Search for the cell housing the specified text and yield its [X, Y] center coordinate. 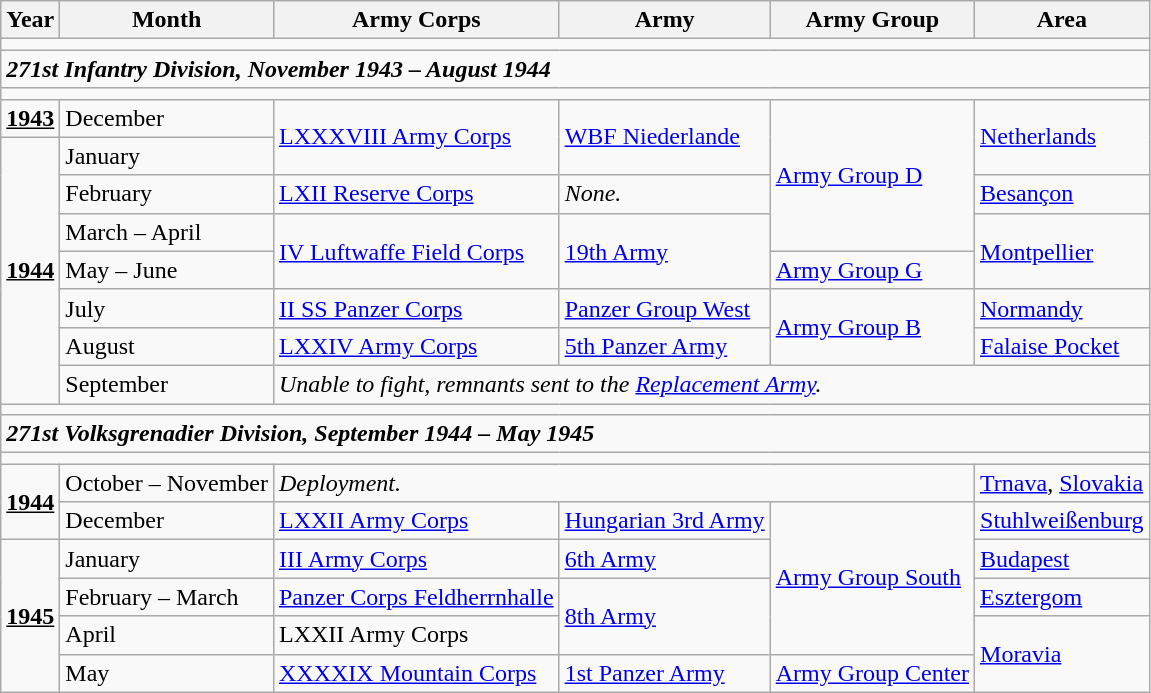
II SS Panzer Corps [416, 308]
1945 [30, 616]
1st Panzer Army [664, 673]
Normandy [1062, 308]
Army [664, 20]
Stuhlweißenburg [1062, 521]
Area [1062, 20]
May – June [167, 270]
Army Group D [872, 175]
None. [664, 194]
April [167, 635]
LXXIV Army Corps [416, 346]
Army Corps [416, 20]
March – April [167, 232]
Panzer Corps Feldherrnhalle [416, 597]
Panzer Group West [664, 308]
Montpellier [1062, 251]
Budapest [1062, 559]
Falaise Pocket [1062, 346]
8th Army [664, 616]
Army Group B [872, 327]
Unable to fight, remnants sent to the Replacement Army. [711, 384]
May [167, 673]
Year [30, 20]
LXII Reserve Corps [416, 194]
February – March [167, 597]
August [167, 346]
6th Army [664, 559]
5th Panzer Army [664, 346]
19th Army [664, 251]
XXXXIX Mountain Corps [416, 673]
Army Group Center [872, 673]
WBF Niederlande [664, 137]
Moravia [1062, 654]
February [167, 194]
271st Infantry Division, November 1943 – August 1944 [575, 69]
IV Luftwaffe Field Corps [416, 251]
LXXXVIII Army Corps [416, 137]
Army Group South [872, 578]
Netherlands [1062, 137]
1943 [30, 118]
October – November [167, 483]
III Army Corps [416, 559]
Trnava, Slovakia [1062, 483]
271st Volksgrenadier Division, September 1944 – May 1945 [575, 434]
September [167, 384]
Month [167, 20]
Hungarian 3rd Army [664, 521]
July [167, 308]
Deployment. [624, 483]
Esztergom [1062, 597]
Army Group [872, 20]
Army Group G [872, 270]
Besançon [1062, 194]
